Find where the given text appears and provide that cell's center as (x, y) coordinate. 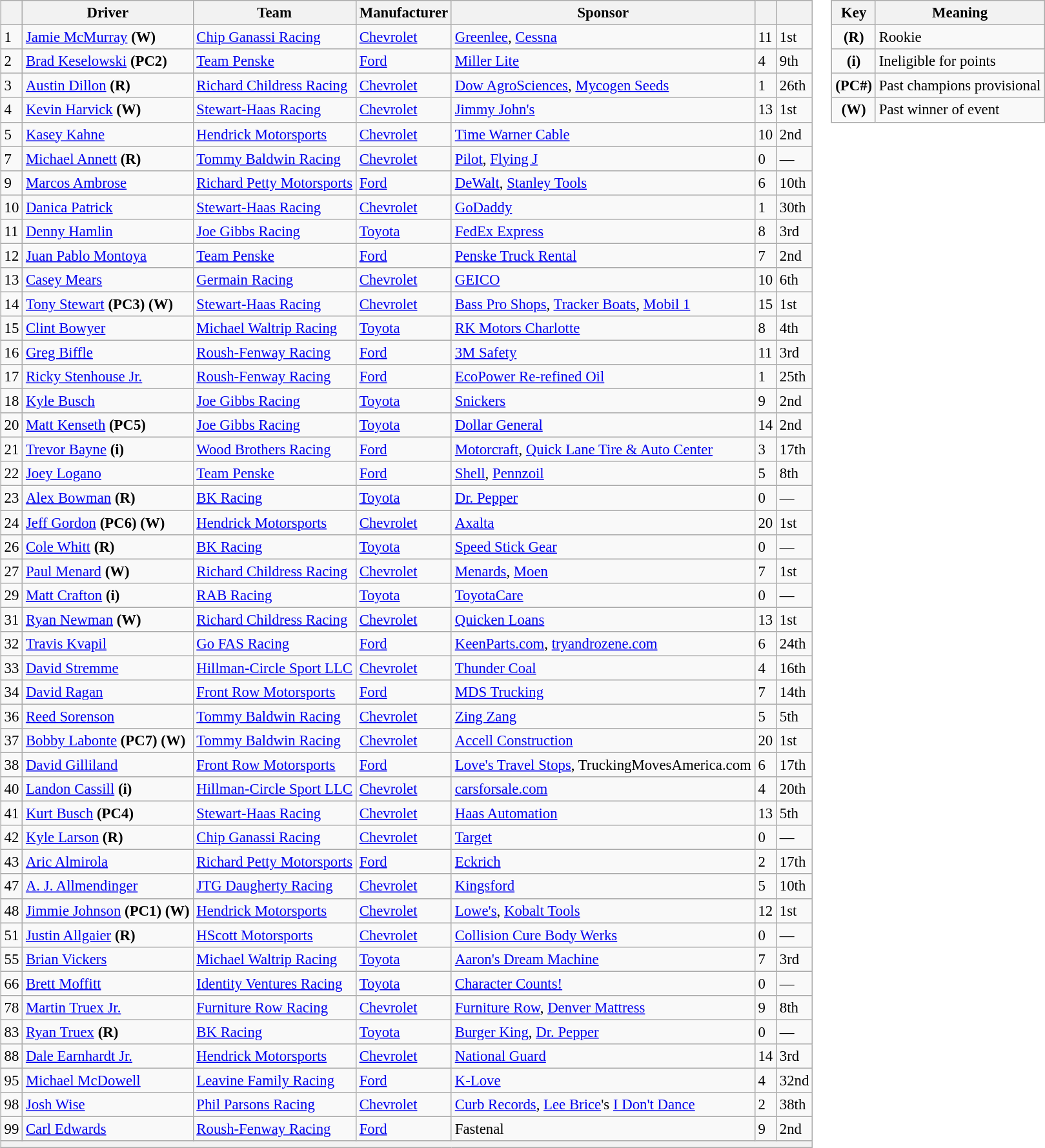
16 (12, 352)
Time Warner Cable (603, 134)
Justin Allgaier (R) (108, 935)
Marcos Ambrose (108, 183)
Carl Edwards (108, 1129)
36 (12, 716)
Leavine Family Racing (274, 1080)
Identity Ventures Racing (274, 983)
David Gilliland (108, 765)
Zing Zang (603, 716)
Denny Hamlin (108, 231)
Brad Keselowski (PC2) (108, 61)
Axalta (603, 522)
Phil Parsons Racing (274, 1105)
38 (12, 765)
32 (12, 643)
Miller Lite (603, 61)
14th (794, 692)
26th (794, 86)
21 (12, 450)
DeWalt, Stanley Tools (603, 183)
Kyle Busch (108, 401)
Dale Earnhardt Jr. (108, 1056)
32nd (794, 1080)
Travis Kvapil (108, 643)
Past champions provisional (959, 86)
ToyotaCare (603, 595)
4th (794, 328)
Josh Wise (108, 1105)
Meaning (959, 13)
Ryan Truex (R) (108, 1032)
51 (12, 935)
Ineligible for points (959, 61)
Curb Records, Lee Brice's I Don't Dance (603, 1105)
18 (12, 401)
Speed Stick Gear (603, 547)
(PC#) (854, 86)
David Ragan (108, 692)
78 (12, 1007)
Dow AgroSciences, Mycogen Seeds (603, 86)
Haas Automation (603, 814)
95 (12, 1080)
99 (12, 1129)
FedEx Express (603, 231)
Greg Biffle (108, 352)
47 (12, 886)
Trevor Bayne (i) (108, 450)
40 (12, 789)
Kingsford (603, 886)
23 (12, 498)
3M Safety (603, 352)
Ryan Newman (W) (108, 619)
Danica Patrick (108, 207)
29 (12, 595)
(i) (854, 61)
22 (12, 474)
Matt Kenseth (PC5) (108, 425)
National Guard (603, 1056)
27 (12, 571)
Manufacturer (403, 13)
Target (603, 838)
Shell, Pennzoil (603, 474)
(R) (854, 37)
Bobby Labonte (PC7) (W) (108, 741)
Matt Crafton (i) (108, 595)
Austin Dillon (R) (108, 86)
25th (794, 377)
26 (12, 547)
Casey Mears (108, 280)
88 (12, 1056)
Michael Annett (R) (108, 159)
Menards, Moen (603, 571)
37 (12, 741)
Kevin Harvick (W) (108, 110)
Sponsor (603, 13)
Furniture Row, Denver Mattress (603, 1007)
Kasey Kahne (108, 134)
Kyle Larson (R) (108, 838)
Alex Bowman (R) (108, 498)
Go FAS Racing (274, 643)
(W) (854, 110)
Jeff Gordon (PC6) (W) (108, 522)
Team (274, 13)
34 (12, 692)
Reed Sorenson (108, 716)
Motorcraft, Quick Lane Tire & Auto Center (603, 450)
Germain Racing (274, 280)
Jimmie Johnson (PC1) (W) (108, 911)
Eckrich (603, 862)
Love's Travel Stops, TruckingMovesAmerica.com (603, 765)
30th (794, 207)
Paul Menard (W) (108, 571)
Brian Vickers (108, 959)
Thunder Coal (603, 668)
EcoPower Re-refined Oil (603, 377)
Rookie (959, 37)
31 (12, 619)
David Stremme (108, 668)
GoDaddy (603, 207)
33 (12, 668)
66 (12, 983)
Character Counts! (603, 983)
Key (854, 13)
Pilot, Flying J (603, 159)
Quicken Loans (603, 619)
Bass Pro Shops, Tracker Boats, Mobil 1 (603, 304)
Juan Pablo Montoya (108, 256)
GEICO (603, 280)
Snickers (603, 401)
Greenlee, Cessna (603, 37)
17 (12, 377)
24th (794, 643)
Penske Truck Rental (603, 256)
HScott Motorsports (274, 935)
Cole Whitt (R) (108, 547)
Accell Construction (603, 741)
RK Motors Charlotte (603, 328)
Martin Truex Jr. (108, 1007)
Michael McDowell (108, 1080)
83 (12, 1032)
Wood Brothers Racing (274, 450)
Aric Almirola (108, 862)
Clint Bowyer (108, 328)
38th (794, 1105)
JTG Daugherty Racing (274, 886)
41 (12, 814)
Landon Cassill (i) (108, 789)
Furniture Row Racing (274, 1007)
Brett Moffitt (108, 983)
48 (12, 911)
Fastenal (603, 1129)
Past winner of event (959, 110)
RAB Racing (274, 595)
24 (12, 522)
Dr. Pepper (603, 498)
Lowe's, Kobalt Tools (603, 911)
9th (794, 61)
Joey Logano (108, 474)
A. J. Allmendinger (108, 886)
98 (12, 1105)
Kurt Busch (PC4) (108, 814)
carsforsale.com (603, 789)
Ricky Stenhouse Jr. (108, 377)
Burger King, Dr. Pepper (603, 1032)
42 (12, 838)
Aaron's Dream Machine (603, 959)
55 (12, 959)
Jamie McMurray (W) (108, 37)
Tony Stewart (PC3) (W) (108, 304)
43 (12, 862)
MDS Trucking (603, 692)
K-Love (603, 1080)
Collision Cure Body Werks (603, 935)
Dollar General (603, 425)
Jimmy John's (603, 110)
KeenParts.com, tryandrozene.com (603, 643)
6th (794, 280)
Driver (108, 13)
16th (794, 668)
20th (794, 789)
